Output the (X, Y) coordinate of the center of the cell containing the given text.  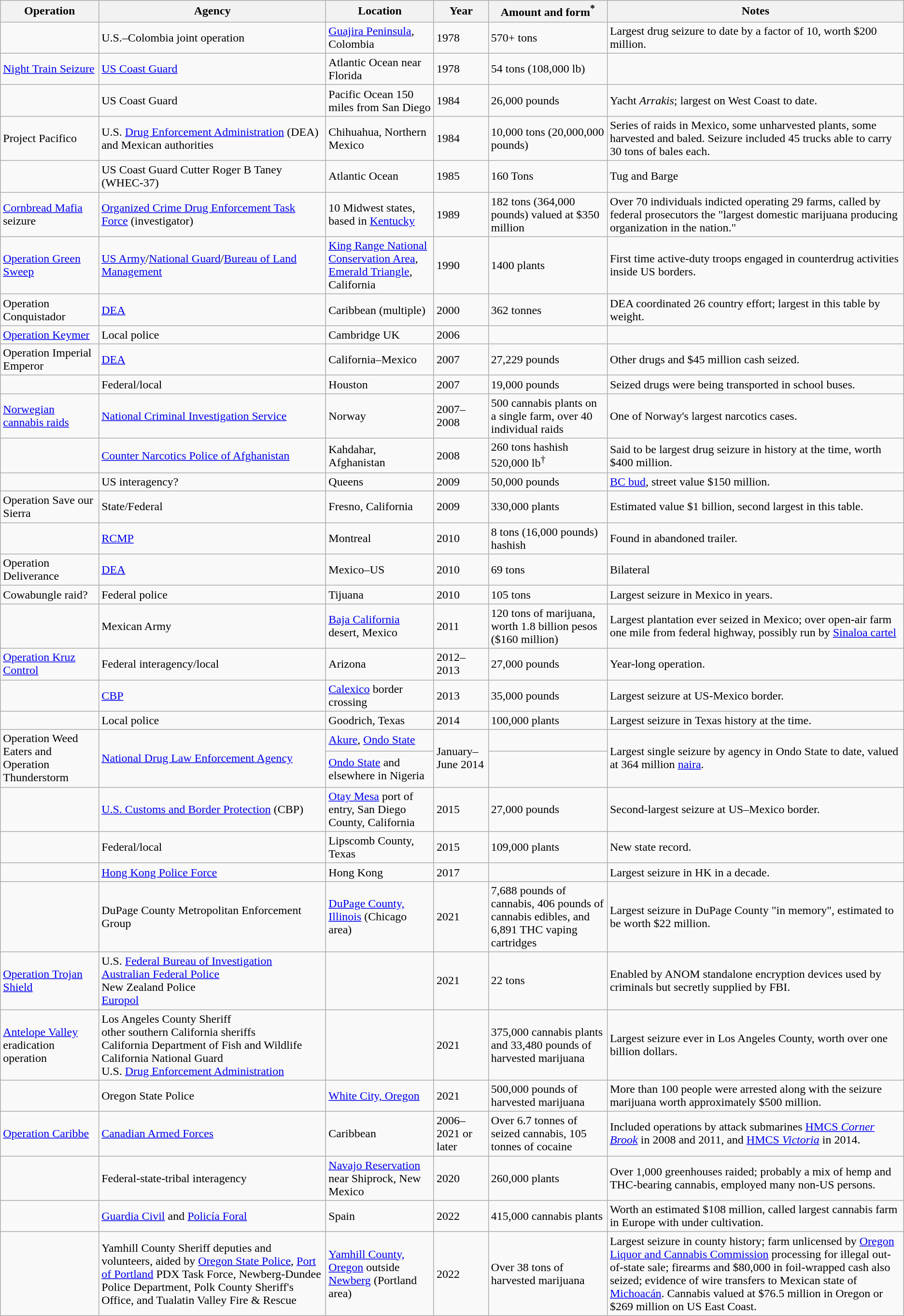
Tug and Barge (755, 177)
2008 (461, 456)
US Coast Guard Cutter Roger B Taney (WHEC-37) (212, 177)
2011 (461, 626)
US interagency? (212, 482)
Norwegian cannabis raids (50, 416)
8 tons (16,000 pounds) hashish (548, 538)
Operation Kruz Control (50, 664)
69 tons (548, 570)
330,000 plants (548, 507)
Yacht Arrakis; largest on West Coast to date. (755, 100)
7,688 pounds of cannabis, 406 pounds of cannabis edibles, and 6,891 THC vaping cartridges (548, 916)
415,000 cannabis plants (548, 1216)
Included operations by attack submarines HMCS Corner Brook in 2008 and 2011, and HMCS Victoria in 2014. (755, 1134)
Largest seizure in Texas history at the time. (755, 720)
National Drug Law Enforcement Agency (212, 758)
2020 (461, 1178)
Federal interagency/local (212, 664)
500 cannabis plants on a single farm, over 40 individual raids (548, 416)
National Criminal Investigation Service (212, 416)
Atlantic Ocean near Florida (380, 69)
Norway (380, 416)
Cowabungle raid? (50, 595)
160 Tons (548, 177)
Counter Narcotics Police of Afghanistan (212, 456)
CBP (212, 696)
1990 (461, 266)
Mexico–US (380, 570)
19,000 pounds (548, 385)
State/Federal (212, 507)
Houston (380, 385)
Over 1,000 greenhouses raided; probably a mix of hemp and THC-bearing cannabis, employed many non-US persons. (755, 1178)
Chihuahua, Northern Mexico (380, 138)
Operation Imperial Emperor (50, 359)
Mexican Army (212, 626)
Akure, Ondo State (380, 740)
Yamhill County, Oregon outside Newberg (Portland area) (380, 1273)
2012–2013 (461, 664)
260 tons hashish520,000 lb† (548, 456)
100,000 plants (548, 720)
Largest seizure ever in Los Angeles County, worth over one billion dollars. (755, 1045)
Federal police (212, 595)
2006–2021 or later (461, 1134)
Queens (380, 482)
2017 (461, 872)
Calexico border crossing (380, 696)
1985 (461, 177)
Operation Caribbe (50, 1134)
Seized drugs were being transported in school buses. (755, 385)
Largest seizure in HK in a decade. (755, 872)
Navajo Reservation near Shiprock, New Mexico (380, 1178)
54 tons (108,000 lb) (548, 69)
Year (461, 12)
Found in abandoned trailer. (755, 538)
Goodrich, Texas (380, 720)
Federal-state-tribal interagency (212, 1178)
RCMP (212, 538)
Kahdahar, Afghanistan (380, 456)
First time active-duty troops engaged in counterdrug activities inside US borders. (755, 266)
Other drugs and $45 million cash seized. (755, 359)
26,000 pounds (548, 100)
White City, Oregon (380, 1096)
Arizona (380, 664)
Largest drug seizure to date by a factor of 10, worth $200 million. (755, 38)
2013 (461, 696)
Operation Deliverance (50, 570)
Caribbean (multiple) (380, 310)
U.S. Customs and Border Protection (CBP) (212, 809)
Baja California desert, Mexico (380, 626)
Project Pacifico (50, 138)
Oregon State Police (212, 1096)
U.S.–Colombia joint operation (212, 38)
Spain (380, 1216)
Operation Trojan Shield (50, 981)
Over 38 tons of harvested marijuana (548, 1273)
US Army/National Guard/Bureau of Land Management (212, 266)
22 tons (548, 981)
50,000 pounds (548, 482)
Enabled by ANOM standalone encryption devices used by criminals but secretly supplied by FBI. (755, 981)
Estimated value $1 billion, second largest in this table. (755, 507)
Largest plantation ever seized in Mexico; over open-air farm one mile from federal highway, possibly run by Sinaloa cartel (755, 626)
Ondo State and elsewhere in Nigeria (380, 769)
362 tonnes (548, 310)
BC bud, street value $150 million. (755, 482)
Night Train Seizure (50, 69)
Operation Weed Eaters and Operation Thunderstorm (50, 758)
Year-long operation. (755, 664)
260,000 plants (548, 1178)
Pacific Ocean 150 miles from San Diego (380, 100)
10,000 tons (20,000,000 pounds) (548, 138)
2006 (461, 335)
Guardia Civil and Policía Foral (212, 1216)
California–Mexico (380, 359)
Largest seizure in DuPage County "in memory", estimated to be worth $22 million. (755, 916)
Operation Conquistador (50, 310)
Location (380, 12)
Antelope Valley eradication operation (50, 1045)
DuPage County, Illinois (Chicago area) (380, 916)
Said to be largest drug seizure in history at the time, worth $400 million. (755, 456)
Hong Kong Police Force (212, 872)
27,229 pounds (548, 359)
Fresno, California (380, 507)
Agency (212, 12)
DEA coordinated 26 country effort; largest in this table by weight. (755, 310)
U.S. Drug Enforcement Administration (DEA)and Mexican authorities (212, 138)
120 tons of marijuana, worth 1.8 billion pesos ($160 million) (548, 626)
More than 100 people were arrested along with the seizure marijuana worth approximately $500 million. (755, 1096)
Operation Keymer (50, 335)
1989 (461, 215)
One of Norway's largest narcotics cases. (755, 416)
Organized Crime Drug Enforcement Task Force (investigator) (212, 215)
Over 70 individuals indicted operating 29 farms, called by federal prosecutors the "largest domestic marijuana producing organization in the nation." (755, 215)
2000 (461, 310)
Bilateral (755, 570)
Largest seizure in Mexico in years. (755, 595)
Over 6.7 tonnes of seized cannabis, 105 tonnes of cocaine (548, 1134)
Cambridge UK (380, 335)
500,000 pounds of harvested marijuana (548, 1096)
Canadian Armed Forces (212, 1134)
Otay Mesa port of entry, San Diego County, California (380, 809)
375,000 cannabis plants and 33,480 pounds of harvested marijuana (548, 1045)
King Range National Conservation Area, Emerald Triangle, California (380, 266)
182 tons (364,000 pounds) valued at $350 million (548, 215)
Caribbean (380, 1134)
DuPage County Metropolitan Enforcement Group (212, 916)
U.S. Federal Bureau of InvestigationAustralian Federal PoliceNew Zealand PoliceEuropol (212, 981)
2007–2008 (461, 416)
Operation Save our Sierra (50, 507)
35,000 pounds (548, 696)
10 Midwest states, based in Kentucky (380, 215)
1400 plants (548, 266)
570+ tons (548, 38)
Operation (50, 12)
Tijuana (380, 595)
Montreal (380, 538)
Largest seizure at US-Mexico border. (755, 696)
Cornbread Mafia seizure (50, 215)
109,000 plants (548, 847)
January–June 2014 (461, 758)
Guajira Peninsula, Colombia (380, 38)
New state record. (755, 847)
Series of raids in Mexico, some unharvested plants, some harvested and baled. Seizure included 45 trucks able to carry 30 tons of bales each. (755, 138)
2014 (461, 720)
Lipscomb County, Texas (380, 847)
Second-largest seizure at US–Mexico border. (755, 809)
Worth an estimated $108 million, called largest cannabis farm in Europe with under cultivation. (755, 1216)
Atlantic Ocean (380, 177)
Amount and form* (548, 12)
Notes (755, 12)
Largest single seizure by agency in Ondo State to date, valued at 364 million naira. (755, 758)
Hong Kong (380, 872)
105 tons (548, 595)
Operation Green Sweep (50, 266)
